Output the [x, y] coordinate of the center of the cell containing the given text.  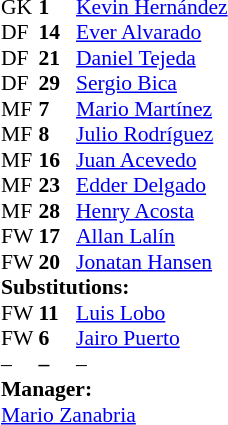
7 [57, 109]
11 [57, 313]
Jonatan Hansen [152, 262]
Edder Delgado [152, 185]
29 [57, 83]
Juan Acevedo [152, 160]
6 [57, 339]
20 [57, 262]
Allan Lalín [152, 237]
Mario Martínez [152, 109]
Substitutions: [114, 287]
Julio Rodríguez [152, 135]
Manager: [114, 389]
23 [57, 185]
Luis Lobo [152, 313]
14 [57, 33]
Ever Alvarado [152, 33]
Sergio Bica [152, 83]
28 [57, 211]
Daniel Tejeda [152, 58]
17 [57, 237]
Henry Acosta [152, 211]
21 [57, 58]
8 [57, 135]
Jairo Puerto [152, 339]
16 [57, 160]
